Scan for the cell matching the given text and deliver its (X, Y) coordinate at center. 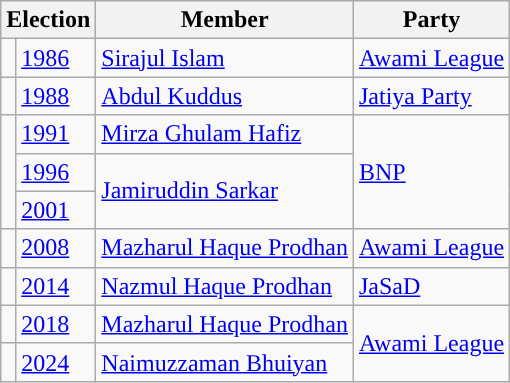
2008 (56, 248)
Abdul Kuddus (225, 96)
Naimuzzaman Bhuiyan (225, 362)
Sirajul Islam (225, 58)
Member (225, 20)
2018 (56, 324)
2024 (56, 362)
Election (48, 20)
2014 (56, 286)
Mirza Ghulam Hafiz (225, 134)
JaSaD (431, 286)
Jatiya Party (431, 96)
BNP (431, 172)
Party (431, 20)
Nazmul Haque Prodhan (225, 286)
1988 (56, 96)
1986 (56, 58)
2001 (56, 210)
1991 (56, 134)
Jamiruddin Sarkar (225, 191)
1996 (56, 172)
